Return the [x, y] coordinate for the center point of the cell that contains the specified text.  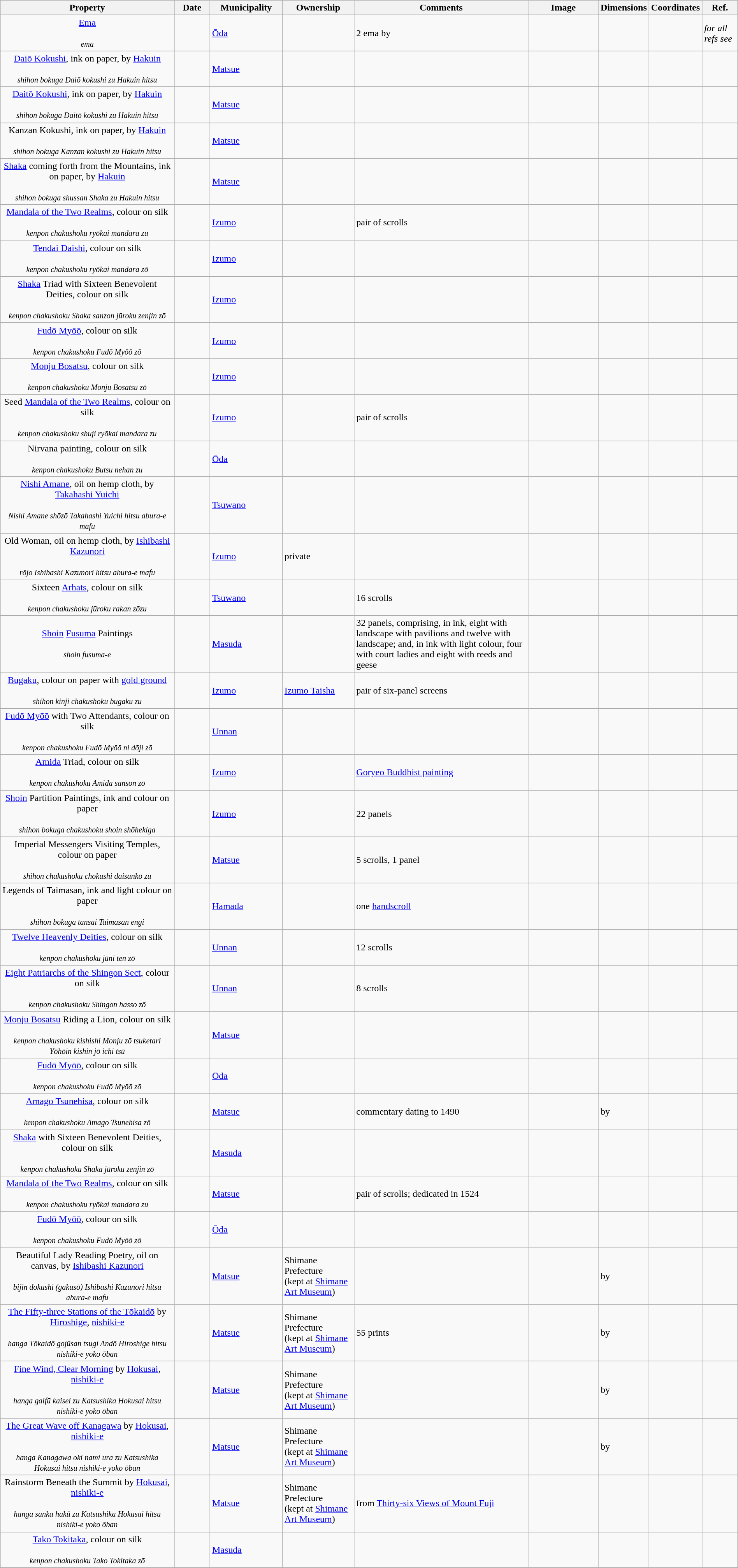
Nishi Amane, oil on hemp cloth, by Takahashi YuichiNishi Amane shōzō Takahashi Yuichi hitsu abura-e mafu [87, 505]
Old Woman, oil on hemp cloth, by Ishibashi Kazunorirōjo Ishibashi Kazunori hitsu abura-e mafu [87, 557]
from Thirty-six Views of Mount Fuji [441, 1503]
Izumo Taisha [318, 690]
Shaka with Sixteen Benevolent Deities, colour on silkkenpon chakushoku Shaka jūroku zenjin zō [87, 1153]
Dimensions [624, 8]
Emaema [87, 33]
Ref. [720, 8]
Municipality [246, 8]
Bugaku, colour on paper with gold groundshihon kinji chakushoku bugaku zu [87, 690]
private [318, 557]
Nirvana painting, colour on silkkenpon chakushoku Butsu nehan zu [87, 458]
Monju Bosatsu, colour on silkkenpon chakushoku Monju Bosatsu zō [87, 376]
The Fifty-three Stations of the Tōkaidō by Hiroshige, nishiki-ehanga Tōkaidō gojūsan tsugi Andō Hiroshige hitsu nishiki-e yoko ōban [87, 1333]
Sixteen Arhats, colour on silkkenpon chakushoku jūroku rakan zōzu [87, 598]
Ownership [318, 8]
22 panels [441, 813]
Twelve Heavenly Deities, colour on silkkenpon chakushoku jūni ten zō [87, 947]
Property [87, 8]
Tako Tokitaka, colour on silkkenpon chakushoku Tako Tokitaka zō [87, 1550]
Fine Wind, Clear Morning by Hokusai, nishiki-ehanga gaifū kaisei zu Katsushika Hokusai hitsu nishiki-e yoko ōban [87, 1390]
Amida Triad, colour on silkkenpon chakushoku Amida sanson zō [87, 773]
Shoin Fusuma Paintingsshoin fusuma-e [87, 644]
12 scrolls [441, 947]
Shoin Partition Paintings, ink and colour on papershihon bokuga chakushoku shoin shōhekiga [87, 813]
Imperial Messengers Visiting Temples, colour on papershihon chakushoku chokushi daisankō zu [87, 860]
The Great Wave off Kanagawa by Hokusai, nishiki-ehanga Kanagawa oki nami ura zu Katsushika Hokusai hitsu nishiki-e yoko ōban [87, 1447]
Shaka Triad with Sixteen Benevolent Deities, colour on silkkenpon chakushoku Shaka sanzon jūroku zenjin zō [87, 300]
Comments [441, 8]
pair of scrolls; dedicated in 1524 [441, 1194]
Fudō Myōō with Two Attendants, colour on silkkenpon chakushoku Fudō Myōō ni dōji zō [87, 732]
Seed Mandala of the Two Realms, colour on silkkenpon chakushoku shuji ryōkai mandara zu [87, 417]
Beautiful Lady Reading Poetry, oil on canvas, by Ishibashi Kazunoribijin dokushi (gakusō) Ishibashi Kazunori hitsu abura-e mafu [87, 1276]
Coordinates [675, 8]
Image [564, 8]
Rainstorm Beneath the Summit by Hokusai, nishiki-ehanga sanka hakū zu Katsushika Hokusai hitsu nishiki-e yoko ōban [87, 1503]
5 scrolls, 1 panel [441, 860]
Hamada [246, 906]
Daiō Kokushi, ink on paper, by Hakuinshihon bokuga Daiō kokushi zu Hakuin hitsu [87, 69]
Legends of Taimasan, ink and light colour on papershihon bokuga tansai Taimasan engi [87, 906]
Goryeo Buddhist painting [441, 773]
Tendai Daishi, colour on silkkenpon chakushoku ryōkai mandara zō [87, 258]
for all refs see [720, 33]
Daitō Kokushi, ink on paper, by Hakuinshihon bokuga Daitō kokushi zu Hakuin hitsu [87, 105]
Kanzan Kokushi, ink on paper, by Hakuinshihon bokuga Kanzan kokushi zu Hakuin hitsu [87, 140]
pair of six-panel screens [441, 690]
8 scrolls [441, 989]
commentary dating to 1490 [441, 1111]
Eight Patriarchs of the Shingon Sect, colour on silkkenpon chakushoku Shingon hasso zō [87, 989]
Date [192, 8]
Shaka coming forth from the Mountains, ink on paper, by Hakuinshihon bokuga shussan Shaka zu Hakuin hitsu [87, 181]
Amago Tsunehisa, colour on silkkenpon chakushoku Amago Tsunehisa zō [87, 1111]
16 scrolls [441, 598]
55 prints [441, 1333]
Monju Bosatsu Riding a Lion, colour on silkkenpon chakushoku kishishi Monju zō tsuketari Yōhōin kishin jō ichi tsū [87, 1034]
2 ema by [441, 33]
one handscroll [441, 906]
